Determine the [X, Y] coordinate at the center of the cell enclosing the given text.  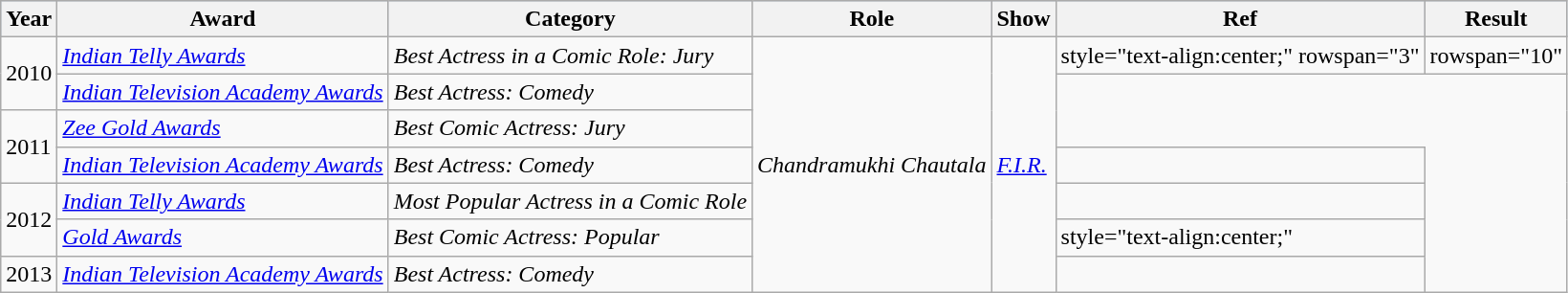
F.I.R. [1023, 165]
Show [1023, 19]
Best Actress in a Comic Role: Jury [570, 56]
Chandramukhi Chautala [872, 165]
2010 [29, 74]
style="text-align:center;" [1240, 237]
2013 [29, 274]
Role [872, 19]
Best Comic Actress: Jury [570, 128]
2012 [29, 219]
Result [1496, 19]
Ref [1240, 19]
Year [29, 19]
Zee Gold Awards [223, 128]
2011 [29, 146]
Gold Awards [223, 237]
Best Comic Actress: Popular [570, 237]
rowspan="10" [1496, 56]
style="text-align:center;" rowspan="3" [1240, 56]
Category [570, 19]
Award [223, 19]
Most Popular Actress in a Comic Role [570, 201]
